Return (X, Y) of the center of cell containing provided text 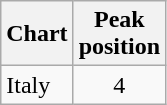
Chart (37, 34)
Italy (37, 85)
4 (119, 85)
Peakposition (119, 34)
